For the text-containing cell, return its midpoint in (x, y) coordinate format. 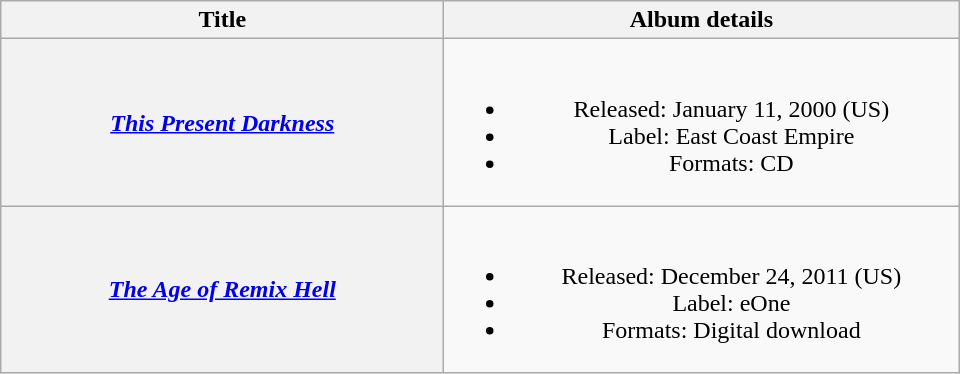
Title (222, 20)
This Present Darkness (222, 122)
The Age of Remix Hell (222, 290)
Released: December 24, 2011 (US)Label: eOneFormats: Digital download (702, 290)
Released: January 11, 2000 (US)Label: East Coast EmpireFormats: CD (702, 122)
Album details (702, 20)
